Scan for the cell matching the given text and deliver its (X, Y) coordinate at center. 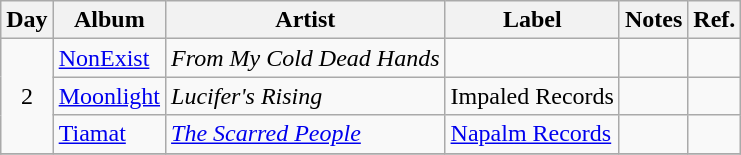
Moonlight (109, 96)
Day (27, 20)
2 (27, 96)
The Scarred People (306, 134)
Artist (306, 20)
Napalm Records (532, 134)
From My Cold Dead Hands (306, 58)
Album (109, 20)
Impaled Records (532, 96)
Notes (653, 20)
Tiamat (109, 134)
Lucifer's Rising (306, 96)
Label (532, 20)
NonExist (109, 58)
Ref. (714, 20)
